Search for the cell housing the specified text and yield its [X, Y] center coordinate. 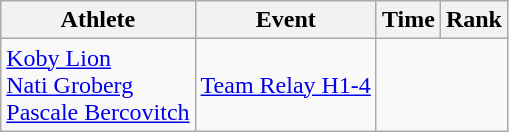
Team Relay H1-4 [286, 85]
Time [408, 20]
Athlete [98, 20]
Event [286, 20]
Rank [474, 20]
Koby LionNati GrobergPascale Bercovitch [98, 85]
